Capture the cell that displays the provided text and extract its (x, y) central coordinate. 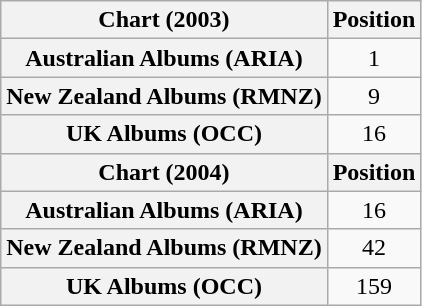
42 (374, 248)
1 (374, 58)
9 (374, 96)
Chart (2004) (164, 172)
159 (374, 286)
Chart (2003) (164, 20)
